Output the (X, Y) coordinate of the center of the cell containing the given text.  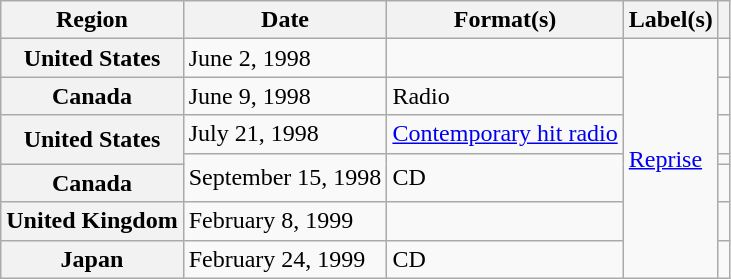
June 2, 1998 (285, 58)
Region (92, 20)
February 8, 1999 (285, 221)
Reprise (670, 158)
Label(s) (670, 20)
United Kingdom (92, 221)
September 15, 1998 (285, 178)
February 24, 1999 (285, 259)
Japan (92, 259)
Contemporary hit radio (505, 134)
Format(s) (505, 20)
July 21, 1998 (285, 134)
Radio (505, 96)
Date (285, 20)
June 9, 1998 (285, 96)
